Scan for the cell matching the given text and deliver its (x, y) coordinate at center. 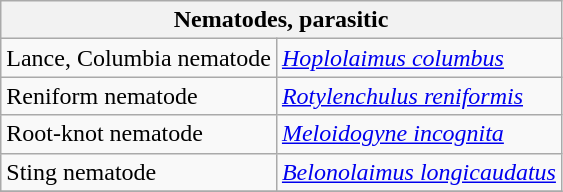
Meloidogyne incognita (418, 134)
Lance, Columbia nematode (139, 58)
Nematodes, parasitic (282, 20)
Hoplolaimus columbus (418, 58)
Sting nematode (139, 172)
Reniform nematode (139, 96)
Root-knot nematode (139, 134)
Rotylenchulus reniformis (418, 96)
Belonolaimus longicaudatus (418, 172)
